Extract the (X, Y) coordinate from the center of the cell holding the provided text.  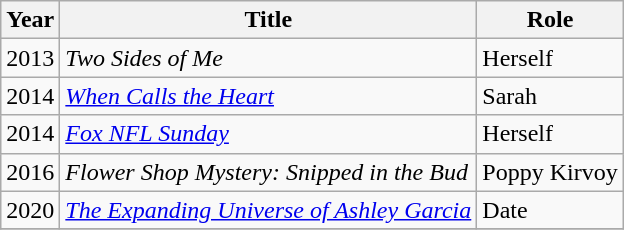
Title (268, 20)
When Calls the Heart (268, 96)
The Expanding Universe of Ashley Garcia (268, 210)
Sarah (550, 96)
Flower Shop Mystery: Snipped in the Bud (268, 172)
2020 (30, 210)
2013 (30, 58)
Fox NFL Sunday (268, 134)
2016 (30, 172)
Poppy Kirvoy (550, 172)
Role (550, 20)
Date (550, 210)
Two Sides of Me (268, 58)
Year (30, 20)
